Extract the [x, y] coordinate from the center of the cell holding the provided text.  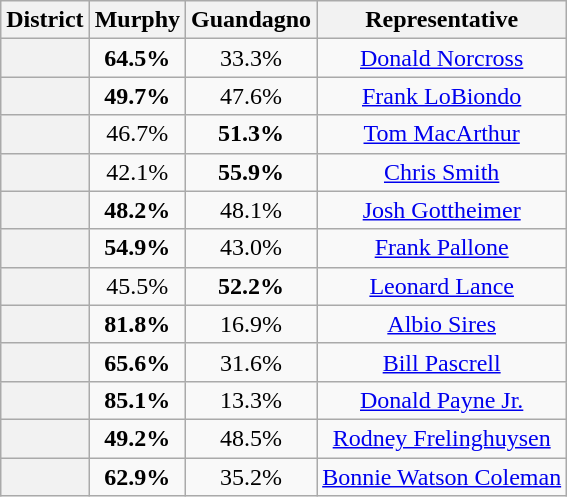
Albio Sires [442, 324]
85.1% [137, 400]
Tom MacArthur [442, 134]
43.0% [252, 248]
42.1% [137, 172]
81.8% [137, 324]
Bonnie Watson Coleman [442, 477]
33.3% [252, 58]
65.6% [137, 362]
47.6% [252, 96]
48.2% [137, 210]
Representative [442, 20]
Guandagno [252, 20]
52.2% [252, 286]
Josh Gottheimer [442, 210]
64.5% [137, 58]
Frank LoBiondo [442, 96]
49.7% [137, 96]
Rodney Frelinghuysen [442, 438]
Murphy [137, 20]
48.1% [252, 210]
Donald Payne Jr. [442, 400]
62.9% [137, 477]
45.5% [137, 286]
35.2% [252, 477]
Chris Smith [442, 172]
13.3% [252, 400]
54.9% [137, 248]
31.6% [252, 362]
48.5% [252, 438]
Bill Pascrell [442, 362]
51.3% [252, 134]
16.9% [252, 324]
Frank Pallone [442, 248]
49.2% [137, 438]
Leonard Lance [442, 286]
District [45, 20]
55.9% [252, 172]
Donald Norcross [442, 58]
46.7% [137, 134]
